From the cell containing the given text, extract its center point as (x, y) coordinate. 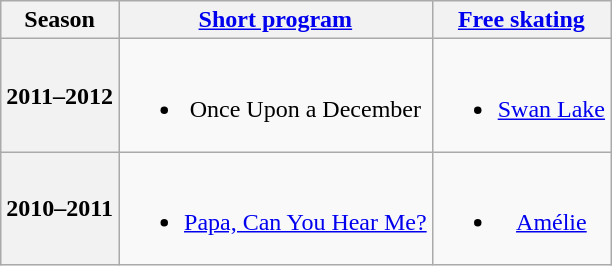
2011–2012 (60, 96)
Papa, Can You Hear Me? (275, 208)
Season (60, 20)
2010–2011 (60, 208)
Amélie (521, 208)
Swan Lake (521, 96)
Short program (275, 20)
Once Upon a December (275, 96)
Free skating (521, 20)
